Scan for the cell matching the given text and deliver its (x, y) coordinate at center. 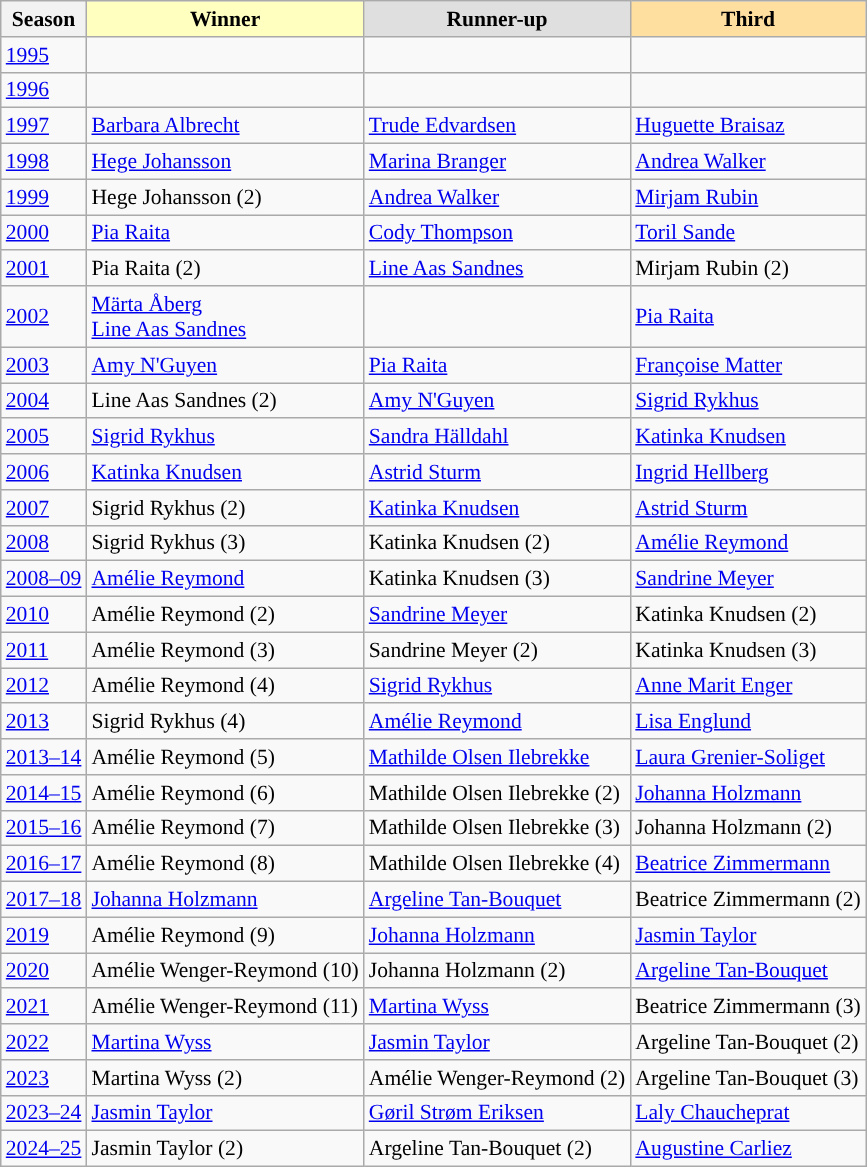
Martina Wyss (2) (224, 1078)
Laly Chaucheprat (748, 1113)
Runner-up (498, 19)
2011 (44, 650)
2001 (44, 269)
1997 (44, 126)
2007 (44, 508)
2014–15 (44, 793)
Gøril Strøm Eriksen (498, 1113)
Third (748, 19)
Laura Grenier-Soliget (748, 757)
2003 (44, 365)
Marina Branger (498, 162)
Trude Edvardsen (498, 126)
2023 (44, 1078)
Augustine Carliez (748, 1149)
Pia Raita (2) (224, 269)
Amélie Reymond (7) (224, 828)
Mirjam Rubin (748, 197)
1995 (44, 55)
Toril Sande (748, 233)
Anne Marit Enger (748, 686)
Amélie Wenger-Reymond (10) (224, 971)
2020 (44, 971)
Amélie Reymond (2) (224, 615)
Cody Thompson (498, 233)
Argeline Tan-Bouquet (3) (748, 1078)
Françoise Matter (748, 365)
Beatrice Zimmermann (2) (748, 900)
Amélie Reymond (4) (224, 686)
Huguette Braisaz (748, 126)
2008–09 (44, 579)
Märta Åberg Line Aas Sandnes (224, 316)
Amélie Reymond (9) (224, 935)
2016–17 (44, 864)
1999 (44, 197)
Barbara Albrecht (224, 126)
Mathilde Olsen Ilebrekke (3) (498, 828)
Amélie Reymond (6) (224, 793)
Sandrine Meyer (2) (498, 650)
Amélie Wenger-Reymond (2) (498, 1078)
2017–18 (44, 900)
Jasmin Taylor (2) (224, 1149)
2015–16 (44, 828)
Mirjam Rubin (2) (748, 269)
Winner (224, 19)
Hege Johansson (224, 162)
Ingrid Hellberg (748, 472)
2021 (44, 1007)
2024–25 (44, 1149)
Sandra Hälldahl (498, 437)
2013–14 (44, 757)
Sigrid Rykhus (3) (224, 543)
Mathilde Olsen Ilebrekke (498, 757)
Amélie Wenger-Reymond (11) (224, 1007)
2022 (44, 1042)
1998 (44, 162)
Lisa Englund (748, 722)
Amélie Reymond (3) (224, 650)
Line Aas Sandnes (2) (224, 401)
Sigrid Rykhus (4) (224, 722)
2010 (44, 615)
1996 (44, 90)
Amélie Reymond (5) (224, 757)
Beatrice Zimmermann (3) (748, 1007)
2000 (44, 233)
Line Aas Sandnes (498, 269)
2013 (44, 722)
2005 (44, 437)
2012 (44, 686)
2006 (44, 472)
2004 (44, 401)
Amélie Reymond (8) (224, 864)
2019 (44, 935)
Hege Johansson (2) (224, 197)
Beatrice Zimmermann (748, 864)
Sigrid Rykhus (2) (224, 508)
Mathilde Olsen Ilebrekke (4) (498, 864)
2002 (44, 316)
2023–24 (44, 1113)
Mathilde Olsen Ilebrekke (2) (498, 793)
Season (44, 19)
2008 (44, 543)
